Return (X, Y) of the center of cell containing provided text 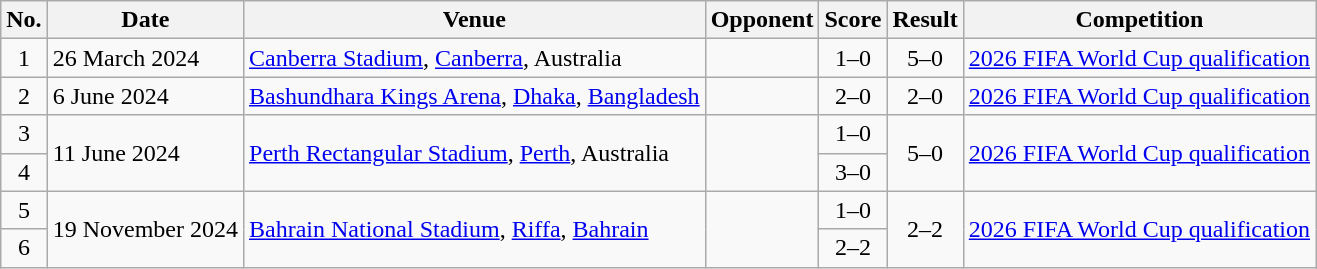
Bashundhara Kings Arena, Dhaka, Bangladesh (475, 96)
Date (145, 20)
2 (24, 96)
26 March 2024 (145, 58)
Canberra Stadium, Canberra, Australia (475, 58)
Opponent (762, 20)
11 June 2024 (145, 153)
5 (24, 210)
No. (24, 20)
19 November 2024 (145, 229)
Perth Rectangular Stadium, Perth, Australia (475, 153)
1 (24, 58)
3 (24, 134)
Venue (475, 20)
Score (853, 20)
Competition (1139, 20)
Bahrain National Stadium, Riffa, Bahrain (475, 229)
4 (24, 172)
6 June 2024 (145, 96)
3–0 (853, 172)
6 (24, 248)
Result (925, 20)
